Locate the cell with the specified text and output its (x, y) center coordinate. 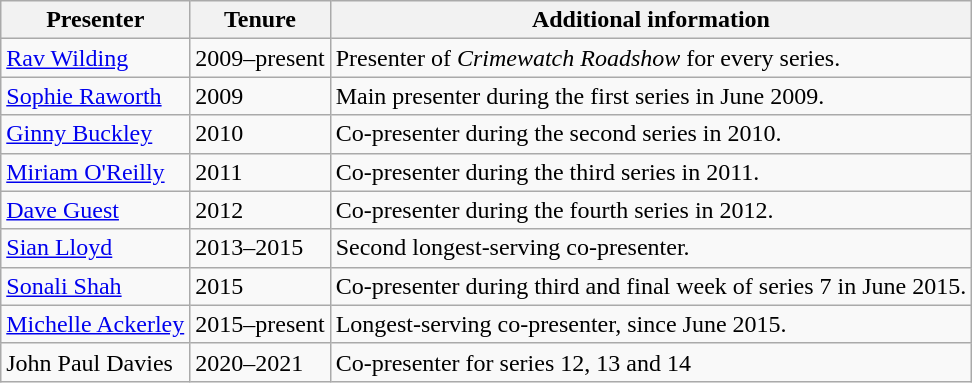
Additional information (651, 20)
Co-presenter during third and final week of series 7 in June 2015. (651, 286)
Sonali Shah (96, 286)
Second longest-serving co-presenter. (651, 248)
Michelle Ackerley (96, 324)
Rav Wilding (96, 58)
2011 (260, 172)
Presenter (96, 20)
2013–2015 (260, 248)
Miriam O'Reilly (96, 172)
Main presenter during the first series in June 2009. (651, 96)
2015–present (260, 324)
Presenter of Crimewatch Roadshow for every series. (651, 58)
Sophie Raworth (96, 96)
Tenure (260, 20)
2010 (260, 134)
2015 (260, 286)
2009 (260, 96)
Co-presenter during the third series in 2011. (651, 172)
Dave Guest (96, 210)
John Paul Davies (96, 362)
Sian Lloyd (96, 248)
2012 (260, 210)
Ginny Buckley (96, 134)
2009–present (260, 58)
2020–2021 (260, 362)
Longest-serving co-presenter, since June 2015. (651, 324)
Co-presenter during the second series in 2010. (651, 134)
Co-presenter for series 12, 13 and 14 (651, 362)
Co-presenter during the fourth series in 2012. (651, 210)
